Return the [X, Y] coordinate for the center point of the cell that contains the specified text.  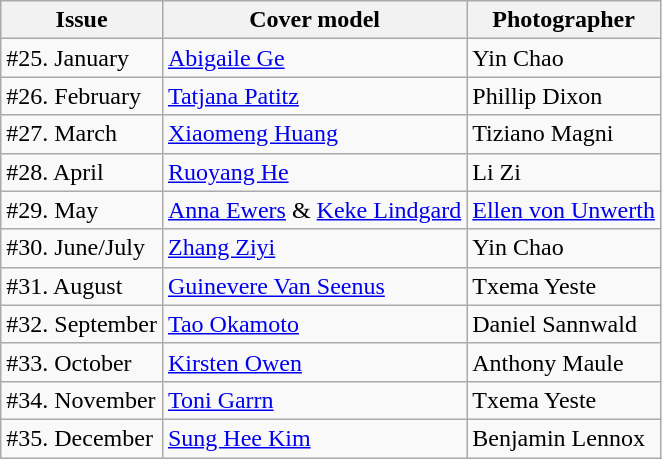
Zhang Ziyi [314, 248]
Ellen von Unwerth [564, 210]
Li Zi [564, 172]
Anthony Maule [564, 362]
Cover model [314, 20]
#33. October [82, 362]
#27. March [82, 134]
#30. June/July [82, 248]
Photographer [564, 20]
Ruoyang He [314, 172]
Daniel Sannwald [564, 324]
Tiziano Magni [564, 134]
Guinevere Van Seenus [314, 286]
Kirsten Owen [314, 362]
#26. February [82, 96]
#25. January [82, 58]
Phillip Dixon [564, 96]
#29. May [82, 210]
Tatjana Patitz [314, 96]
#34. November [82, 400]
Benjamin Lennox [564, 438]
Tao Okamoto [314, 324]
#32. September [82, 324]
#28. April [82, 172]
Abigaile Ge [314, 58]
Toni Garrn [314, 400]
Anna Ewers & Keke Lindgard [314, 210]
Sung Hee Kim [314, 438]
#35. December [82, 438]
#31. August [82, 286]
Issue [82, 20]
Xiaomeng Huang [314, 134]
